Locate the cell with the specified text and output its (x, y) center coordinate. 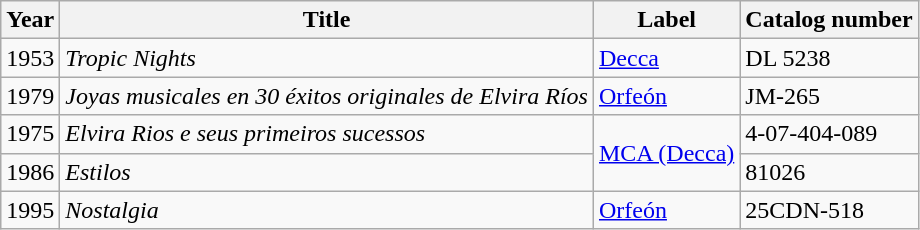
Title (327, 20)
Estilos (327, 172)
4-07-404-089 (829, 134)
Nostalgia (327, 210)
Elvira Rios e seus primeiros sucessos (327, 134)
Catalog number (829, 20)
25CDN-518 (829, 210)
Tropic Nights (327, 58)
81026 (829, 172)
Label (666, 20)
MCA (Decca) (666, 153)
1986 (30, 172)
Decca (666, 58)
1995 (30, 210)
Year (30, 20)
1953 (30, 58)
1979 (30, 96)
Joyas musicales en 30 éxitos originales de Elvira Ríos (327, 96)
JM-265 (829, 96)
DL 5238 (829, 58)
1975 (30, 134)
